For the text-containing cell, return its midpoint in (X, Y) coordinate format. 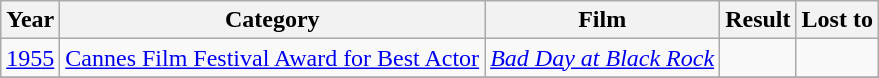
Film (602, 20)
Category (272, 20)
1955 (30, 58)
Lost to (837, 20)
Bad Day at Black Rock (602, 58)
Result (758, 20)
Year (30, 20)
Cannes Film Festival Award for Best Actor (272, 58)
